Provide the [x, y] coordinate of the cell's center where the given text is located.  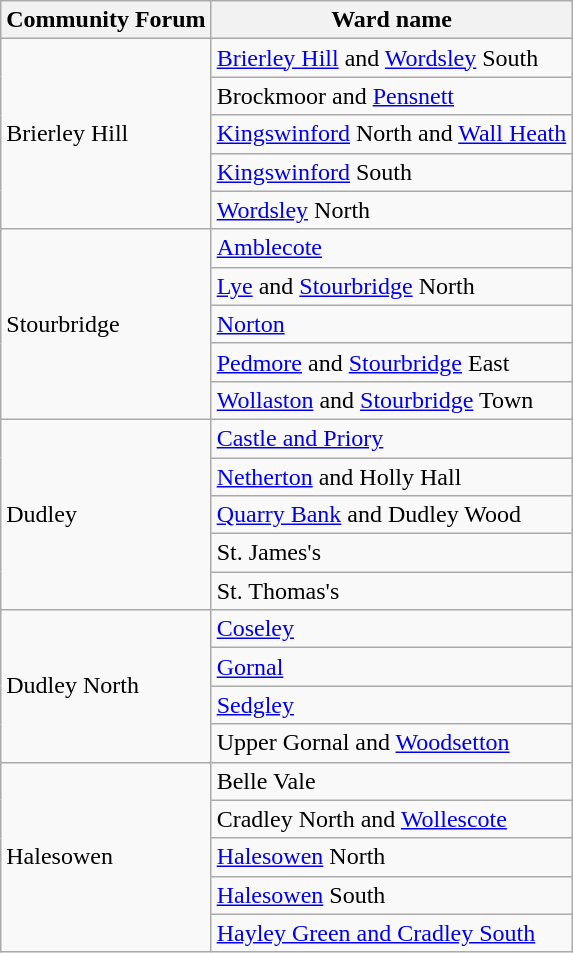
Halesowen [106, 857]
Belle Vale [392, 781]
Halesowen North [392, 857]
Hayley Green and Cradley South [392, 933]
Brockmoor and Pensnett [392, 96]
Lye and Stourbridge North [392, 286]
Kingswinford North and Wall Heath [392, 134]
Brierley Hill and Wordsley South [392, 58]
Upper Gornal and Woodsetton [392, 743]
Cradley North and Wollescote [392, 819]
Halesowen South [392, 895]
Coseley [392, 629]
Pedmore and Stourbridge East [392, 362]
St. James's [392, 553]
Dudley North [106, 686]
Community Forum [106, 20]
St. Thomas's [392, 591]
Norton [392, 324]
Kingswinford South [392, 172]
Stourbridge [106, 324]
Netherton and Holly Hall [392, 477]
Dudley [106, 514]
Castle and Priory [392, 438]
Amblecote [392, 248]
Wordsley North [392, 210]
Sedgley [392, 705]
Gornal [392, 667]
Ward name [392, 20]
Brierley Hill [106, 134]
Wollaston and Stourbridge Town [392, 400]
Quarry Bank and Dudley Wood [392, 515]
